Scan for the cell matching the given text and deliver its [X, Y] coordinate at center. 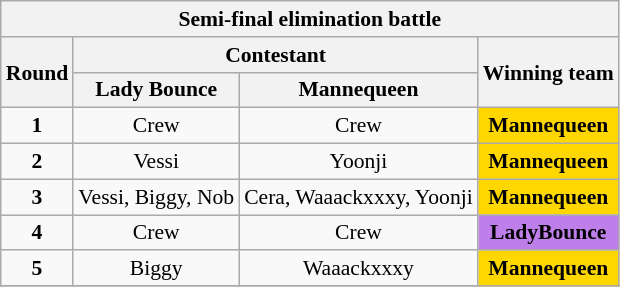
Semi-final elimination battle [310, 19]
3 [38, 197]
Yoonji [358, 162]
4 [38, 233]
LadyBounce [548, 233]
2 [38, 162]
1 [38, 126]
Winning team [548, 72]
Round [38, 72]
Vessi [156, 162]
5 [38, 269]
Cera, Waaackxxxy, Yoonji [358, 197]
Waaackxxxy [358, 269]
Lady Bounce [156, 90]
Contestant [275, 55]
Vessi, Biggy, Nob [156, 197]
Biggy [156, 269]
